Extract the [x, y] coordinate from the center of the cell holding the provided text.  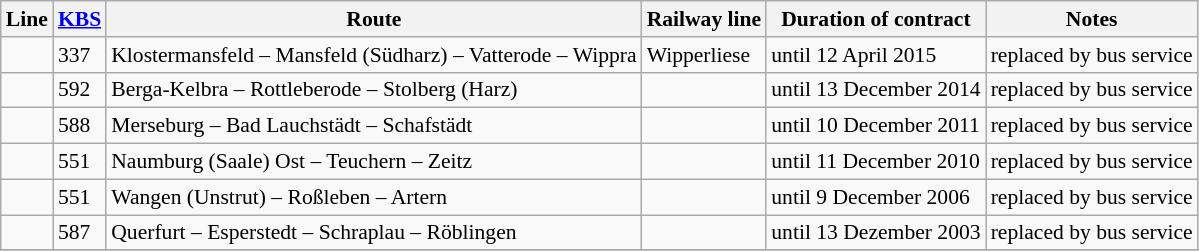
Berga-Kelbra – Rottleberode – Stolberg (Harz) [374, 90]
592 [80, 90]
until 10 December 2011 [876, 126]
Line [27, 19]
Klostermansfeld – Mansfeld (Südharz) – Vatterode – Wippra [374, 55]
587 [80, 233]
Wangen (Unstrut) – Roßleben – Artern [374, 197]
Wipperliese [704, 55]
337 [80, 55]
KBS [80, 19]
Notes [1092, 19]
588 [80, 126]
Duration of contract [876, 19]
Merseburg – Bad Lauchstädt – Schafstädt [374, 126]
Naumburg (Saale) Ost – Teuchern – Zeitz [374, 162]
Route [374, 19]
Railway line [704, 19]
until 9 December 2006 [876, 197]
until 13 December 2014 [876, 90]
until 12 April 2015 [876, 55]
until 13 Dezember 2003 [876, 233]
Querfurt – Esperstedt – Schraplau – Röblingen [374, 233]
until 11 December 2010 [876, 162]
